Locate the cell with the specified text and output its (x, y) center coordinate. 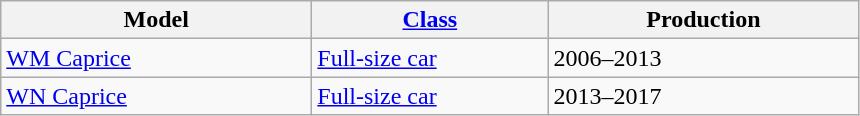
WM Caprice (156, 58)
Class (430, 20)
Model (156, 20)
Production (704, 20)
WN Caprice (156, 96)
2006–2013 (704, 58)
2013–2017 (704, 96)
